For the text-containing cell, return its midpoint in [x, y] coordinate format. 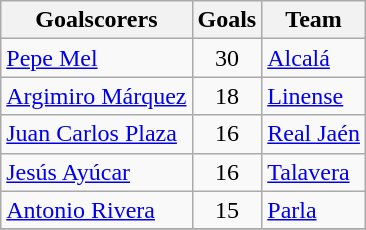
Pepe Mel [96, 58]
Team [314, 20]
Parla [314, 210]
Goals [227, 20]
Goalscorers [96, 20]
30 [227, 58]
Alcalá [314, 58]
Real Jaén [314, 134]
Linense [314, 96]
Talavera [314, 172]
Argimiro Márquez [96, 96]
Antonio Rivera [96, 210]
Jesús Ayúcar [96, 172]
15 [227, 210]
Juan Carlos Plaza [96, 134]
18 [227, 96]
